Capture the cell that displays the provided text and extract its [x, y] central coordinate. 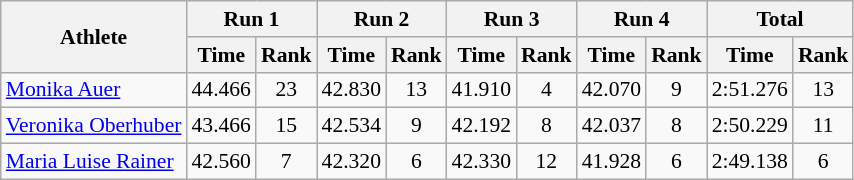
43.466 [220, 126]
42.330 [482, 162]
4 [546, 90]
42.560 [220, 162]
41.910 [482, 90]
Monika Auer [94, 90]
42.037 [612, 126]
Maria Luise Rainer [94, 162]
41.928 [612, 162]
Run 1 [251, 19]
42.534 [352, 126]
44.466 [220, 90]
2:50.229 [750, 126]
42.320 [352, 162]
7 [286, 162]
Run 3 [512, 19]
23 [286, 90]
2:51.276 [750, 90]
Total [780, 19]
2:49.138 [750, 162]
15 [286, 126]
Run 2 [382, 19]
Athlete [94, 36]
Run 4 [642, 19]
42.070 [612, 90]
Veronika Oberhuber [94, 126]
11 [824, 126]
42.192 [482, 126]
12 [546, 162]
42.830 [352, 90]
